Search for the cell housing the specified text and yield its [X, Y] center coordinate. 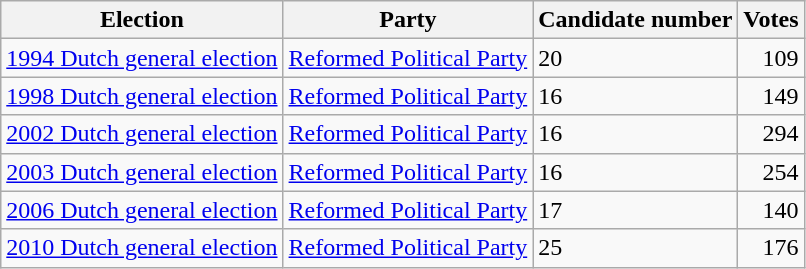
Party [408, 20]
254 [771, 172]
2003 Dutch general election [142, 172]
1994 Dutch general election [142, 58]
17 [636, 210]
Election [142, 20]
2010 Dutch general election [142, 248]
294 [771, 134]
20 [636, 58]
1998 Dutch general election [142, 96]
149 [771, 96]
Votes [771, 20]
109 [771, 58]
140 [771, 210]
25 [636, 248]
2002 Dutch general election [142, 134]
Candidate number [636, 20]
176 [771, 248]
2006 Dutch general election [142, 210]
